Scan for the cell matching the given text and deliver its [x, y] coordinate at center. 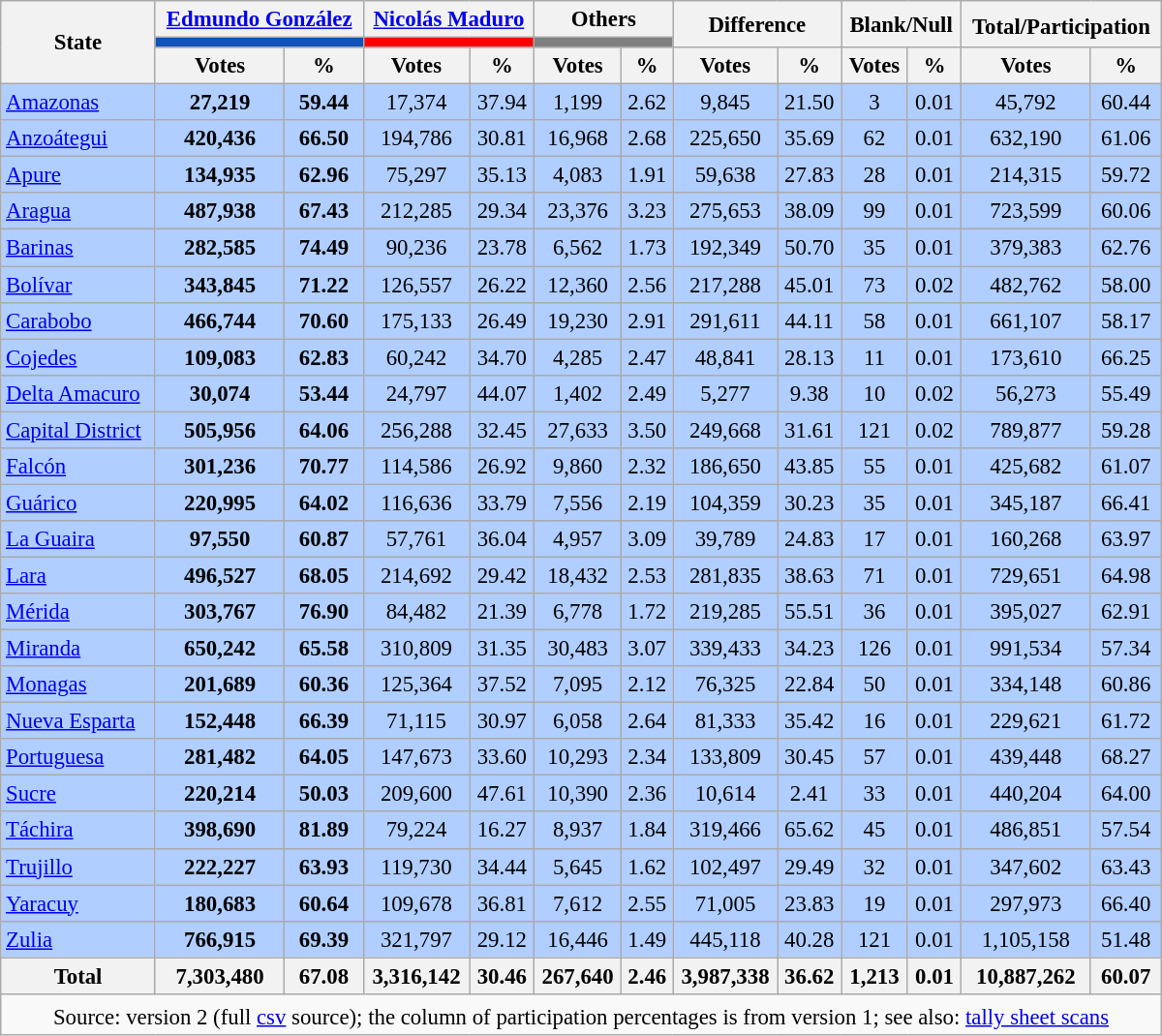
97,550 [220, 539]
38.63 [810, 575]
219,285 [725, 612]
8,937 [578, 831]
55.51 [810, 612]
67.08 [323, 976]
Aragua [78, 212]
152,448 [220, 721]
420,436 [220, 138]
58 [875, 320]
75,297 [416, 175]
47.61 [502, 794]
50.70 [810, 248]
1,213 [875, 976]
58.17 [1125, 320]
29.34 [502, 212]
10,614 [725, 794]
661,107 [1026, 320]
4,957 [578, 539]
32.45 [502, 430]
59.44 [323, 103]
16 [875, 721]
56,273 [1026, 393]
114,586 [416, 467]
345,187 [1026, 503]
29.49 [810, 867]
Yaracuy [78, 903]
321,797 [416, 939]
Capital District [78, 430]
62.83 [323, 357]
Apure [78, 175]
1,402 [578, 393]
53.44 [323, 393]
281,482 [220, 757]
Nicolás Maduro [449, 19]
Zulia [78, 939]
61.07 [1125, 467]
2.49 [647, 393]
439,448 [1026, 757]
71,115 [416, 721]
79,224 [416, 831]
30,074 [220, 393]
214,315 [1026, 175]
102,497 [725, 867]
267,640 [578, 976]
44.11 [810, 320]
66.39 [323, 721]
66.41 [1125, 503]
34.70 [502, 357]
27,633 [578, 430]
30.46 [502, 976]
Miranda [78, 649]
275,653 [725, 212]
50.03 [323, 794]
37.94 [502, 103]
109,083 [220, 357]
Bolívar [78, 285]
38.09 [810, 212]
2.68 [647, 138]
3.09 [647, 539]
23.83 [810, 903]
59.28 [1125, 430]
71 [875, 575]
61.06 [1125, 138]
496,527 [220, 575]
50 [875, 685]
71.22 [323, 285]
291,611 [725, 320]
Cojedes [78, 357]
30.97 [502, 721]
116,636 [416, 503]
425,682 [1026, 467]
16,968 [578, 138]
39,789 [725, 539]
45.01 [810, 285]
186,650 [725, 467]
34.23 [810, 649]
19,230 [578, 320]
71,005 [725, 903]
3.23 [647, 212]
134,935 [220, 175]
220,995 [220, 503]
222,227 [220, 867]
45 [875, 831]
Carabobo [78, 320]
303,767 [220, 612]
10,887,262 [1026, 976]
81,333 [725, 721]
28 [875, 175]
Lara [78, 575]
Barinas [78, 248]
66.50 [323, 138]
Total/Participation [1061, 24]
2.12 [647, 685]
36.04 [502, 539]
4,285 [578, 357]
37.52 [502, 685]
65.58 [323, 649]
35.69 [810, 138]
23.78 [502, 248]
398,690 [220, 831]
175,133 [416, 320]
64.98 [1125, 575]
395,027 [1026, 612]
76,325 [725, 685]
La Guaira [78, 539]
22.84 [810, 685]
229,621 [1026, 721]
723,599 [1026, 212]
209,600 [416, 794]
17 [875, 539]
766,915 [220, 939]
194,786 [416, 138]
64.05 [323, 757]
18,432 [578, 575]
44.07 [502, 393]
12,360 [578, 285]
70.77 [323, 467]
67.43 [323, 212]
2.56 [647, 285]
45,792 [1026, 103]
2.46 [647, 976]
173,610 [1026, 357]
90,236 [416, 248]
7,095 [578, 685]
Anzoátegui [78, 138]
2.34 [647, 757]
26.49 [502, 320]
220,214 [220, 794]
99 [875, 212]
66.40 [1125, 903]
43.85 [810, 467]
30.45 [810, 757]
147,673 [416, 757]
10 [875, 393]
225,650 [725, 138]
104,359 [725, 503]
57.54 [1125, 831]
Monagas [78, 685]
60.87 [323, 539]
1.72 [647, 612]
Source: version 2 (full csv source); the column of participation percentages is from version 1; see also: tally sheet scans [581, 1015]
17,374 [416, 103]
Trujillo [78, 867]
1.91 [647, 175]
281,835 [725, 575]
Others [604, 19]
32 [875, 867]
9,845 [725, 103]
48,841 [725, 357]
34.44 [502, 867]
2.55 [647, 903]
Portuguesa [78, 757]
126,557 [416, 285]
440,204 [1026, 794]
Amazonas [78, 103]
212,285 [416, 212]
2.36 [647, 794]
28.13 [810, 357]
73 [875, 285]
27,219 [220, 103]
36.81 [502, 903]
51.48 [1125, 939]
31.61 [810, 430]
3,987,338 [725, 976]
7,612 [578, 903]
3.50 [647, 430]
256,288 [416, 430]
11 [875, 357]
55 [875, 467]
133,809 [725, 757]
4,083 [578, 175]
60.44 [1125, 103]
343,845 [220, 285]
487,938 [220, 212]
76.90 [323, 612]
Táchira [78, 831]
1,199 [578, 103]
63.93 [323, 867]
33 [875, 794]
62 [875, 138]
Mérida [78, 612]
63.97 [1125, 539]
1,105,158 [1026, 939]
466,744 [220, 320]
57 [875, 757]
2.91 [647, 320]
69.39 [323, 939]
59.72 [1125, 175]
6,562 [578, 248]
632,190 [1026, 138]
60.86 [1125, 685]
347,602 [1026, 867]
16,446 [578, 939]
482,762 [1026, 285]
201,689 [220, 685]
7,556 [578, 503]
60.36 [323, 685]
40.28 [810, 939]
66.25 [1125, 357]
29.12 [502, 939]
991,534 [1026, 649]
63.43 [1125, 867]
180,683 [220, 903]
30.23 [810, 503]
21.39 [502, 612]
1.49 [647, 939]
Total [78, 976]
64.02 [323, 503]
57,761 [416, 539]
62.76 [1125, 248]
35.42 [810, 721]
310,809 [416, 649]
379,383 [1026, 248]
58.00 [1125, 285]
214,692 [416, 575]
60.06 [1125, 212]
81.89 [323, 831]
65.62 [810, 831]
23,376 [578, 212]
60,242 [416, 357]
9,860 [578, 467]
68.27 [1125, 757]
10,293 [578, 757]
217,288 [725, 285]
64.00 [1125, 794]
3.07 [647, 649]
1.84 [647, 831]
60.64 [323, 903]
729,651 [1026, 575]
Nueva Esparta [78, 721]
109,678 [416, 903]
31.35 [502, 649]
1.73 [647, 248]
6,778 [578, 612]
33.79 [502, 503]
55.49 [1125, 393]
5,645 [578, 867]
68.05 [323, 575]
57.34 [1125, 649]
650,242 [220, 649]
301,236 [220, 467]
Delta Amacuro [78, 393]
3 [875, 103]
27.83 [810, 175]
16.27 [502, 831]
62.96 [323, 175]
33.60 [502, 757]
Falcón [78, 467]
192,349 [725, 248]
282,585 [220, 248]
24,797 [416, 393]
2.19 [647, 503]
6,058 [578, 721]
84,482 [416, 612]
2.47 [647, 357]
35.13 [502, 175]
334,148 [1026, 685]
160,268 [1026, 539]
29.42 [502, 575]
505,956 [220, 430]
Guárico [78, 503]
2.64 [647, 721]
62.91 [1125, 612]
Edmundo González [260, 19]
59,638 [725, 175]
30,483 [578, 649]
36 [875, 612]
64.06 [323, 430]
36.62 [810, 976]
2.32 [647, 467]
445,118 [725, 939]
126 [875, 649]
24.83 [810, 539]
74.49 [323, 248]
249,668 [725, 430]
60.07 [1125, 976]
319,466 [725, 831]
7,303,480 [220, 976]
9.38 [810, 393]
3,316,142 [416, 976]
2.62 [647, 103]
125,364 [416, 685]
2.53 [647, 575]
10,390 [578, 794]
119,730 [416, 867]
Blank/Null [902, 24]
26.92 [502, 467]
30.81 [502, 138]
789,877 [1026, 430]
26.22 [502, 285]
70.60 [323, 320]
61.72 [1125, 721]
21.50 [810, 103]
State [78, 43]
Sucre [78, 794]
Difference [757, 24]
1.62 [647, 867]
2.41 [810, 794]
486,851 [1026, 831]
297,973 [1026, 903]
19 [875, 903]
5,277 [725, 393]
339,433 [725, 649]
